Return (X, Y) of the center of cell containing provided text 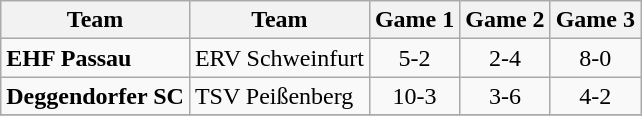
2-4 (505, 58)
4-2 (595, 96)
8-0 (595, 58)
Game 1 (414, 20)
Deggendorfer SC (96, 96)
10-3 (414, 96)
ERV Schweinfurt (279, 58)
3-6 (505, 96)
TSV Peißenberg (279, 96)
Game 2 (505, 20)
5-2 (414, 58)
EHF Passau (96, 58)
Game 3 (595, 20)
